Locate the cell with the specified text and output its (x, y) center coordinate. 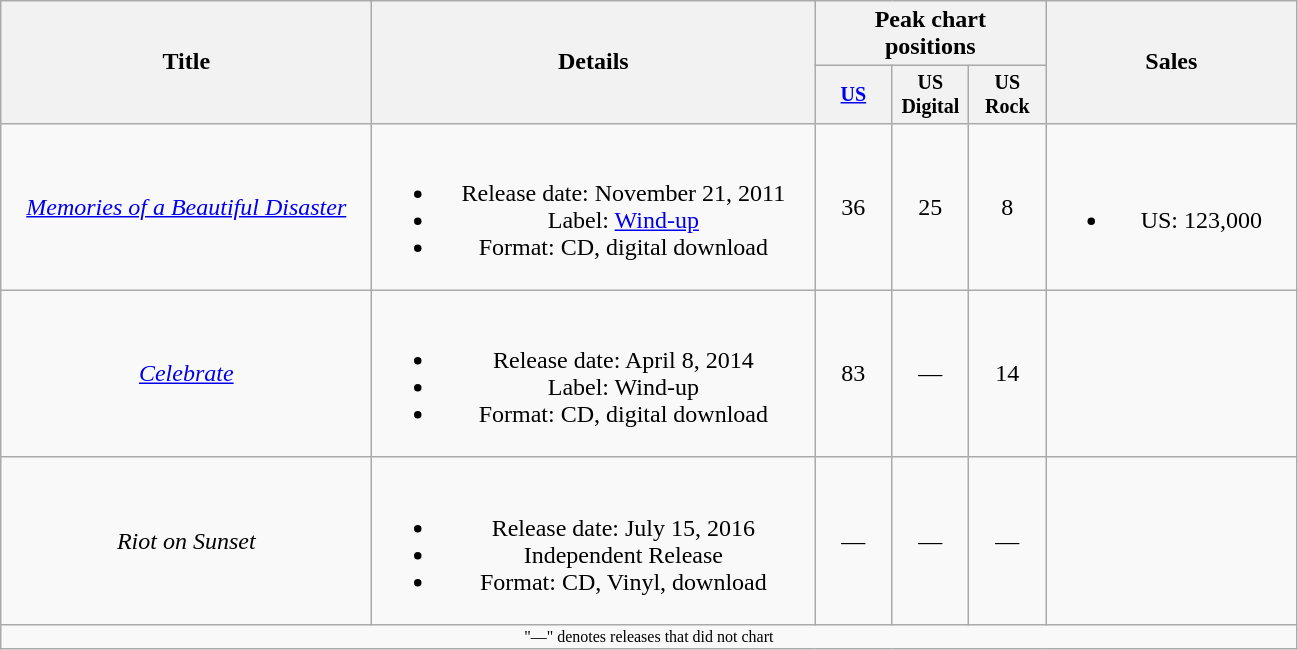
US: 123,000 (1172, 206)
25 (930, 206)
"—" denotes releases that did not chart (649, 636)
Peak chartpositions (930, 34)
Riot on Sunset (186, 540)
36 (854, 206)
Release date: April 8, 2014Label: Wind-upFormat: CD, digital download (594, 374)
14 (1008, 374)
USRock (1008, 94)
8 (1008, 206)
Sales (1172, 62)
Release date: November 21, 2011Label: Wind-upFormat: CD, digital download (594, 206)
Celebrate (186, 374)
83 (854, 374)
Title (186, 62)
USDigital (930, 94)
US (854, 94)
Details (594, 62)
Release date: July 15, 2016Independent ReleaseFormat: CD, Vinyl, download (594, 540)
Memories of a Beautiful Disaster (186, 206)
